Determine the (x, y) coordinate at the center of the cell enclosing the given text.  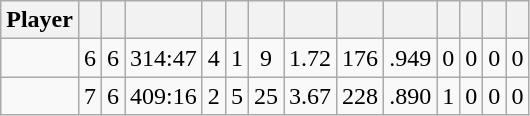
314:47 (164, 58)
25 (266, 96)
228 (360, 96)
4 (214, 58)
.949 (410, 58)
7 (90, 96)
9 (266, 58)
Player (40, 20)
176 (360, 58)
1.72 (310, 58)
409:16 (164, 96)
5 (236, 96)
.890 (410, 96)
2 (214, 96)
3.67 (310, 96)
